Identify which cell holds the provided text, then report its (x, y) central coordinate. 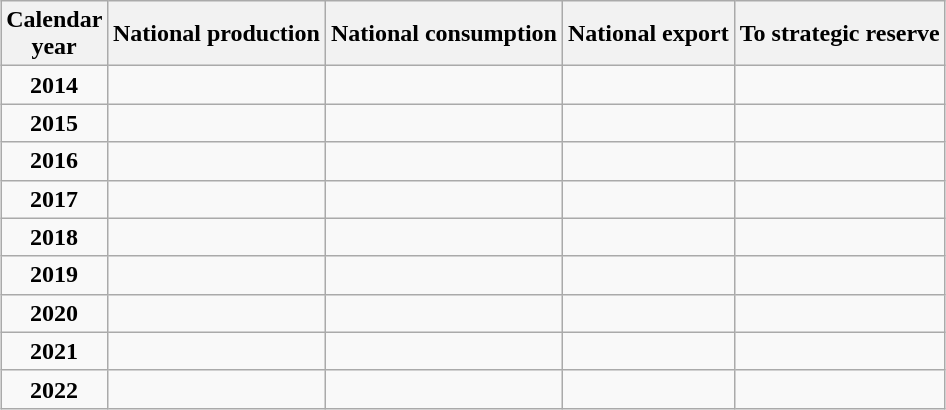
2015 (54, 123)
To strategic reserve (840, 34)
2017 (54, 199)
2020 (54, 313)
National production (216, 34)
2021 (54, 351)
Calendar year (54, 34)
2022 (54, 389)
2019 (54, 275)
National export (649, 34)
2016 (54, 161)
National consumption (444, 34)
2014 (54, 85)
2018 (54, 237)
